Return the [X, Y] coordinate for the center point of the cell that contains the specified text.  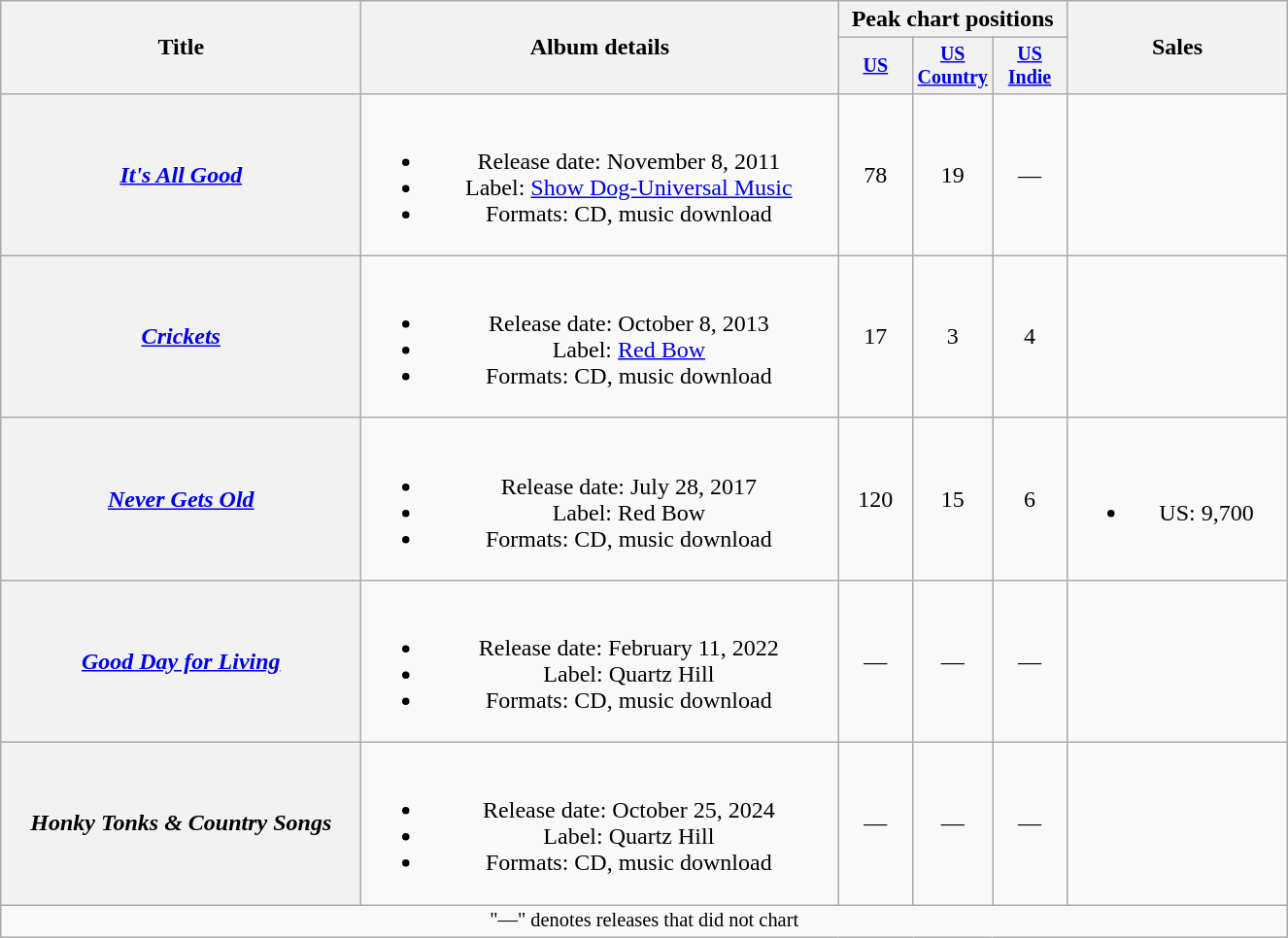
It's All Good [181, 175]
Good Day for Living [181, 660]
Release date: October 25, 2024Label: Quartz HillFormats: CD, music download [600, 823]
Title [181, 48]
Sales [1177, 48]
Crickets [181, 336]
"—" denotes releases that did not chart [645, 921]
Album details [600, 48]
120 [876, 499]
Release date: July 28, 2017Label: Red BowFormats: CD, music download [600, 499]
78 [876, 175]
Release date: October 8, 2013Label: Red BowFormats: CD, music download [600, 336]
US [876, 66]
15 [953, 499]
Peak chart positions [953, 19]
US: 9,700 [1177, 499]
19 [953, 175]
Honky Tonks & Country Songs [181, 823]
Release date: November 8, 2011Label: Show Dog-Universal MusicFormats: CD, music download [600, 175]
Release date: February 11, 2022Label: Quartz HillFormats: CD, music download [600, 660]
4 [1030, 336]
Never Gets Old [181, 499]
6 [1030, 499]
US Country [953, 66]
17 [876, 336]
3 [953, 336]
USIndie [1030, 66]
